Extract the [x, y] coordinate from the center of the cell holding the provided text.  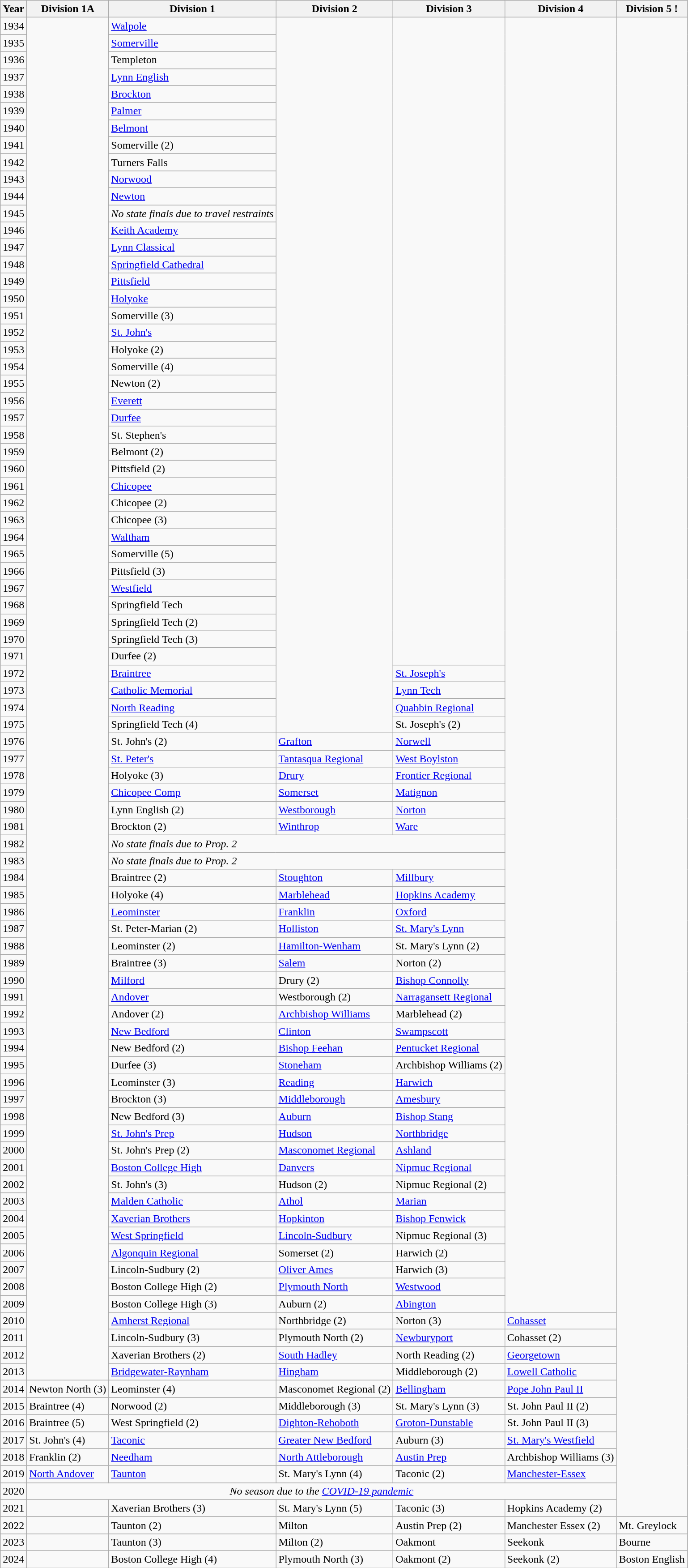
1969 [13, 622]
Milford [192, 980]
Chicopee (2) [192, 503]
Somerville (4) [192, 367]
2008 [13, 1286]
Andover (2) [192, 1014]
1966 [13, 571]
Marblehead (2) [449, 1014]
No state finals due to travel restraints [192, 214]
Westborough [335, 810]
1942 [13, 162]
Norton (3) [449, 1321]
1971 [13, 656]
Somerville [192, 43]
St. Mary's Westfield [561, 1440]
Norwood (2) [192, 1406]
Taunton [192, 1474]
Brockton [192, 94]
Durfee (2) [192, 656]
1983 [13, 861]
Somerville (3) [192, 316]
Hopkins Academy (2) [561, 1508]
St. John's [192, 333]
Templeton [192, 60]
Swampscott [449, 1031]
Somerville (5) [192, 554]
2004 [13, 1218]
Drury [335, 776]
1937 [13, 77]
1984 [13, 878]
Braintree [192, 673]
Xaverian Brothers (3) [192, 1508]
1946 [13, 231]
Seekonk (2) [561, 1559]
Manchester Essex (2) [561, 1525]
St. Mary's Lynn (2) [449, 946]
1980 [13, 810]
1994 [13, 1048]
Division 1A [68, 9]
Boston College High (2) [192, 1286]
1968 [13, 605]
2007 [13, 1269]
Clinton [335, 1031]
1973 [13, 690]
2023 [13, 1542]
Boston English [652, 1559]
Holyoke (4) [192, 895]
St. Joseph's [449, 673]
St. Mary's Lynn (3) [449, 1406]
Amesbury [449, 1099]
Pittsfield (3) [192, 571]
Pentucket Regional [449, 1048]
West Boylston [449, 759]
1970 [13, 639]
Chicopee [192, 486]
1967 [13, 588]
2006 [13, 1252]
North Attleborough [335, 1457]
Springfield Cathedral [192, 265]
Greater New Bedford [335, 1440]
1938 [13, 94]
Durfee (3) [192, 1065]
Nipmuc Regional (2) [449, 1184]
2021 [13, 1508]
Springfield Tech [192, 605]
Braintree (4) [68, 1406]
1997 [13, 1099]
Holliston [335, 929]
Hingham [335, 1372]
Salem [335, 963]
Franklin (2) [68, 1457]
1988 [13, 946]
Division 2 [335, 9]
Danvers [335, 1167]
1975 [13, 724]
Braintree (2) [192, 878]
Milton (2) [335, 1542]
Pittsfield (2) [192, 469]
1992 [13, 1014]
Springfield Tech (3) [192, 639]
Hudson (2) [335, 1184]
Hopkinton [335, 1218]
Groton-Dunstable [449, 1423]
Turners Falls [192, 162]
Division 4 [561, 9]
Leominster (4) [192, 1389]
Tantasqua Regional [335, 759]
Matignon [449, 793]
Keith Academy [192, 231]
Hudson [335, 1133]
Lincoln-Sudbury (3) [192, 1338]
1987 [13, 929]
1934 [13, 26]
Auburn [335, 1116]
Franklin [335, 912]
1993 [13, 1031]
Taconic (3) [449, 1508]
2010 [13, 1321]
Oxford [449, 912]
Springfield Tech (4) [192, 724]
Bishop Stang [449, 1116]
Springfield Tech (2) [192, 622]
1961 [13, 486]
Chicopee (3) [192, 520]
Cohasset (2) [561, 1338]
Bellingham [449, 1389]
1979 [13, 793]
Auburn (3) [449, 1440]
Brockton (3) [192, 1099]
2017 [13, 1440]
West Springfield [192, 1235]
2020 [13, 1491]
Stoneham [335, 1065]
1959 [13, 452]
St. Mary's Lynn (5) [335, 1508]
St. Mary's Lynn [449, 929]
Newton North (3) [68, 1389]
No season due to the COVID-19 pandemic [322, 1491]
1948 [13, 265]
1940 [13, 128]
1951 [13, 316]
1945 [13, 214]
Seekonk [561, 1542]
Narragansett Regional [449, 997]
North Andover [68, 1474]
Pittsfield [192, 282]
Belmont (2) [192, 452]
Dighton-Rehoboth [335, 1423]
Durfee [192, 418]
Harwich (3) [449, 1269]
Xaverian Brothers (2) [192, 1355]
St. Stephen's [192, 435]
Malden Catholic [192, 1201]
1947 [13, 248]
Lincoln-Sudbury [335, 1235]
Georgetown [561, 1355]
Somerville (2) [192, 145]
Archbishop Williams [335, 1014]
Marblehead [335, 895]
Xaverian Brothers [192, 1218]
Hopkins Academy [449, 895]
Taunton (3) [192, 1542]
Norton (2) [449, 963]
Abington [449, 1304]
Westborough (2) [335, 997]
New Bedford [192, 1031]
Milton [335, 1525]
South Hadley [335, 1355]
1960 [13, 469]
2003 [13, 1201]
Brockton (2) [192, 827]
Ware [449, 827]
1956 [13, 401]
1963 [13, 520]
Bishop Feehan [335, 1048]
Masconomet Regional (2) [335, 1389]
1989 [13, 963]
Stoughton [335, 878]
Braintree (5) [68, 1423]
Marian [449, 1201]
St. John's Prep [192, 1133]
1974 [13, 707]
1981 [13, 827]
Archbishop Williams (3) [561, 1457]
Oliver Ames [335, 1269]
Holyoke [192, 299]
Norwell [449, 741]
Northbridge [449, 1133]
Year [13, 9]
Everett [192, 401]
Westwood [449, 1286]
Bourne [652, 1542]
St. Peter's [192, 759]
Taconic [192, 1440]
1996 [13, 1082]
1958 [13, 435]
Newton (2) [192, 384]
2022 [13, 1525]
2012 [13, 1355]
Middleborough (3) [335, 1406]
Archbishop Williams (2) [449, 1065]
Plymouth North (3) [335, 1559]
2002 [13, 1184]
Drury (2) [335, 980]
Braintree (3) [192, 963]
Frontier Regional [449, 776]
Masconomet Regional [335, 1150]
2024 [13, 1559]
St. John Paul II (2) [561, 1406]
Boston College High (3) [192, 1304]
1955 [13, 384]
St. John's (3) [192, 1184]
Belmont [192, 128]
1949 [13, 282]
Millbury [449, 878]
Harwich [449, 1082]
2019 [13, 1474]
Manchester-Essex [561, 1474]
1935 [13, 43]
Lincoln-Sudbury (2) [192, 1269]
Andover [192, 997]
Palmer [192, 111]
1953 [13, 350]
St. Peter-Marian (2) [192, 929]
Holyoke (3) [192, 776]
Leominster (2) [192, 946]
1954 [13, 367]
1936 [13, 60]
Algonquin Regional [192, 1252]
Oakmont (2) [449, 1559]
2013 [13, 1372]
Taunton (2) [192, 1525]
Taconic (2) [449, 1474]
St. John's (2) [192, 741]
1982 [13, 844]
1985 [13, 895]
Leominster [192, 912]
2000 [13, 1150]
Northbridge (2) [335, 1321]
Plymouth North (2) [335, 1338]
1977 [13, 759]
Lynn English [192, 77]
1962 [13, 503]
St. Mary's Lynn (4) [335, 1474]
Quabbin Regional [449, 707]
1999 [13, 1133]
Lynn English (2) [192, 810]
Hamilton-Wenham [335, 946]
Nipmuc Regional (3) [449, 1235]
2014 [13, 1389]
Lowell Catholic [561, 1372]
1964 [13, 537]
Winthrop [335, 827]
1986 [13, 912]
Chicopee Comp [192, 793]
Boston College High (4) [192, 1559]
Plymouth North [335, 1286]
1957 [13, 418]
1952 [13, 333]
Somerset (2) [335, 1252]
Boston College High [192, 1167]
Nipmuc Regional [449, 1167]
Ashland [449, 1150]
St. John's Prep (2) [192, 1150]
Division 3 [449, 9]
2016 [13, 1423]
Waltham [192, 537]
St. John's (4) [68, 1440]
North Reading [192, 707]
2001 [13, 1167]
North Reading (2) [449, 1355]
1998 [13, 1116]
Reading [335, 1082]
Amherst Regional [192, 1321]
Athol [335, 1201]
Bridgewater-Raynham [192, 1372]
Lynn Classical [192, 248]
1941 [13, 145]
1944 [13, 196]
1943 [13, 179]
1990 [13, 980]
Bishop Connolly [449, 980]
1950 [13, 299]
2011 [13, 1338]
Leominster (3) [192, 1082]
Westfield [192, 588]
St. Joseph's (2) [449, 724]
Needham [192, 1457]
Somerset [335, 793]
1965 [13, 554]
2015 [13, 1406]
2018 [13, 1457]
Austin Prep [449, 1457]
Holyoke (2) [192, 350]
Pope John Paul II [561, 1389]
New Bedford (2) [192, 1048]
2005 [13, 1235]
St. John Paul II (3) [561, 1423]
Auburn (2) [335, 1304]
1991 [13, 997]
Cohasset [561, 1321]
Division 5 ! [652, 9]
Middleborough (2) [449, 1372]
New Bedford (3) [192, 1116]
Newburyport [449, 1338]
Walpole [192, 26]
1978 [13, 776]
Austin Prep (2) [449, 1525]
Mt. Greylock [652, 1525]
1972 [13, 673]
1976 [13, 741]
Division 1 [192, 9]
Oakmont [449, 1542]
Harwich (2) [449, 1252]
Norton [449, 810]
1995 [13, 1065]
Catholic Memorial [192, 690]
Grafton [335, 741]
Newton [192, 196]
1939 [13, 111]
Lynn Tech [449, 690]
West Springfield (2) [192, 1423]
Middleborough [335, 1099]
Bishop Fenwick [449, 1218]
2009 [13, 1304]
Norwood [192, 179]
